For the text-containing cell, return its midpoint in [X, Y] coordinate format. 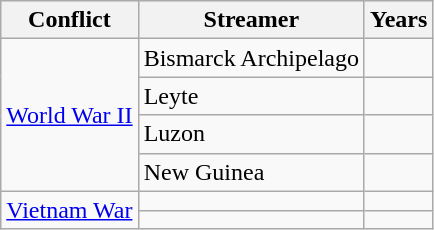
World War II [70, 115]
Leyte [251, 96]
Bismarck Archipelago [251, 58]
Years [398, 20]
Streamer [251, 20]
Conflict [70, 20]
New Guinea [251, 172]
Luzon [251, 134]
Vietnam War [70, 210]
